Return the (X, Y) coordinate for the center point of the cell that contains the specified text.  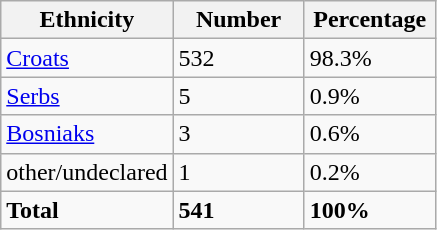
100% (370, 210)
other/undeclared (87, 172)
5 (238, 96)
98.3% (370, 58)
Serbs (87, 96)
Total (87, 210)
541 (238, 210)
Ethnicity (87, 20)
Number (238, 20)
Bosniaks (87, 134)
3 (238, 134)
532 (238, 58)
0.9% (370, 96)
0.6% (370, 134)
Croats (87, 58)
0.2% (370, 172)
1 (238, 172)
Percentage (370, 20)
